From the cell containing the given text, extract its center point as (X, Y) coordinate. 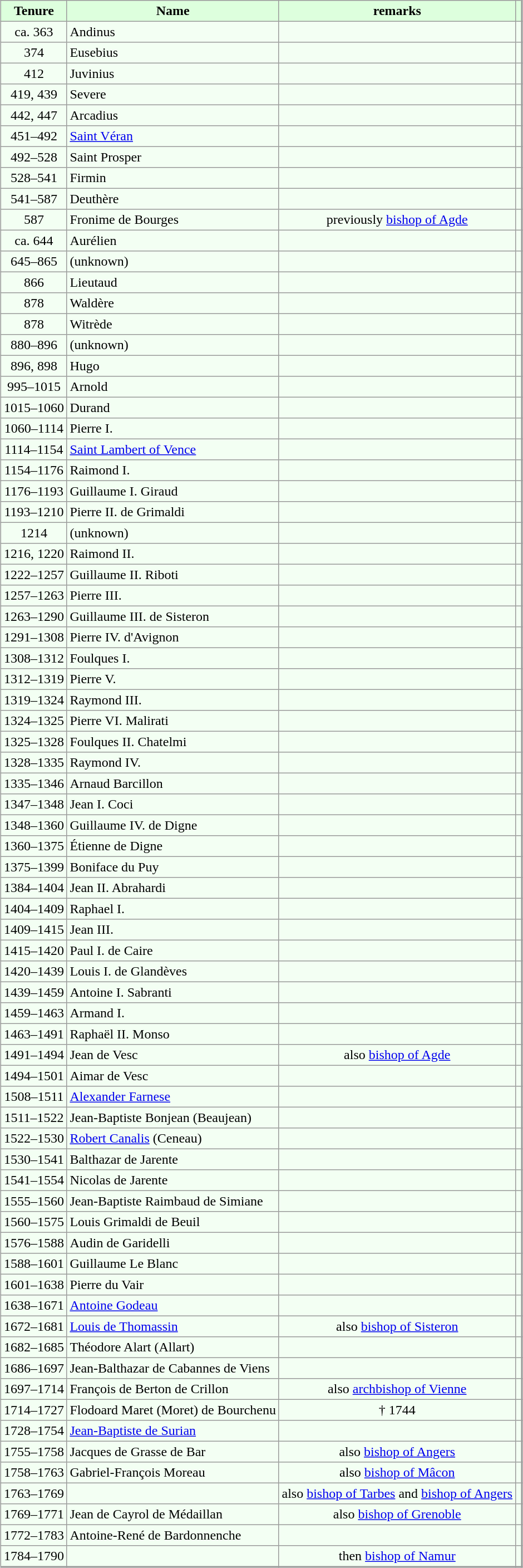
Pierre II. de Grimaldi (172, 512)
Balthazar de Jarente (172, 1159)
1541–1554 (34, 1180)
1324–1325 (34, 721)
Saint Lambert of Vence (172, 449)
Audin de Garidelli (172, 1243)
also archbishop of Vienne (397, 1389)
† 1744 (397, 1410)
1375–1399 (34, 867)
Arnold (172, 387)
Jean-Balthazar de Cabannes de Viens (172, 1368)
1784–1790 (34, 1556)
Raimond I. (172, 471)
1686–1697 (34, 1368)
1439–1459 (34, 992)
1555–1560 (34, 1201)
Foulques I. (172, 658)
1291–1308 (34, 638)
1755–1758 (34, 1452)
Louis I. de Glandèves (172, 972)
also bishop of Tarbes and bishop of Angers (397, 1493)
1638–1671 (34, 1306)
Juvinius (172, 73)
Guillaume Le Blanc (172, 1264)
Gabriel-François Moreau (172, 1473)
1193–1210 (34, 512)
1714–1727 (34, 1410)
Antoine Godeau (172, 1306)
1257–1263 (34, 596)
Alexander Farnese (172, 1097)
Hugo (172, 366)
Louis de Thomassin (172, 1326)
Jean-Baptiste Bonjean (Beaujean) (172, 1118)
541–587 (34, 199)
1415–1420 (34, 950)
442, 447 (34, 115)
492–528 (34, 157)
remarks (397, 11)
1763–1769 (34, 1493)
1530–1541 (34, 1159)
Fronime de Bourges (172, 220)
also bishop of Grenoble (397, 1515)
896, 898 (34, 366)
Pierre IV. d'Avignon (172, 638)
412 (34, 73)
Raymond IV. (172, 763)
Jean III. (172, 930)
1360–1375 (34, 846)
Boniface du Puy (172, 867)
1348–1360 (34, 825)
Durand (172, 408)
1728–1754 (34, 1431)
Severe (172, 95)
1576–1588 (34, 1243)
1459–1463 (34, 1013)
1588–1601 (34, 1264)
1214 (34, 533)
1325–1328 (34, 742)
1347–1348 (34, 805)
1319–1324 (34, 700)
Pierre I. (172, 429)
1420–1439 (34, 972)
419, 439 (34, 95)
Théodore Alart (Allart) (172, 1347)
Paul I. de Caire (172, 950)
1114–1154 (34, 449)
Raphaël II. Monso (172, 1034)
also bishop of Angers (397, 1452)
Waldère (172, 303)
1060–1114 (34, 429)
Arcadius (172, 115)
1335–1346 (34, 783)
866 (34, 282)
Pierre V. (172, 679)
1463–1491 (34, 1034)
Saint Véran (172, 136)
also bishop of Agde (397, 1055)
Jean-Baptiste de Surian (172, 1431)
1308–1312 (34, 658)
Jean de Vesc (172, 1055)
528–541 (34, 178)
François de Berton de Crillon (172, 1389)
previously bishop of Agde (397, 220)
Saint Prosper (172, 157)
Firmin (172, 178)
1222–1257 (34, 575)
1404–1409 (34, 909)
Jean I. Coci (172, 805)
1511–1522 (34, 1118)
451–492 (34, 136)
Antoine-René de Bardonnenche (172, 1535)
1697–1714 (34, 1389)
1682–1685 (34, 1347)
1409–1415 (34, 930)
also bishop of Mâcon (397, 1473)
Pierre VI. Malirati (172, 721)
374 (34, 53)
1312–1319 (34, 679)
1772–1783 (34, 1535)
1672–1681 (34, 1326)
Armand I. (172, 1013)
1491–1494 (34, 1055)
587 (34, 220)
Jean II. Abrahardi (172, 888)
Jacques de Grasse de Bar (172, 1452)
Raimond II. (172, 554)
Étienne de Digne (172, 846)
Robert Canalis (Ceneau) (172, 1139)
Nicolas de Jarente (172, 1180)
1015–1060 (34, 408)
Arnaud Barcillon (172, 783)
1758–1763 (34, 1473)
1560–1575 (34, 1222)
Raphael I. (172, 909)
1328–1335 (34, 763)
Foulques II. Chatelmi (172, 742)
880–896 (34, 345)
Lieutaud (172, 282)
then bishop of Namur (397, 1556)
1154–1176 (34, 471)
1384–1404 (34, 888)
1508–1511 (34, 1097)
Aimar de Vesc (172, 1076)
Guillaume I. Giraud (172, 491)
ca. 363 (34, 32)
1494–1501 (34, 1076)
Louis Grimaldi de Beuil (172, 1222)
Witrède (172, 324)
1601–1638 (34, 1285)
1522–1530 (34, 1139)
Flodoard Maret (Moret) de Bourchenu (172, 1410)
1216, 1220 (34, 554)
Andinus (172, 32)
Pierre III. (172, 596)
Jean-Baptiste Raimbaud de Simiane (172, 1201)
Guillaume IV. de Digne (172, 825)
ca. 644 (34, 241)
also bishop of Sisteron (397, 1326)
Raymond III. (172, 700)
1176–1193 (34, 491)
Deuthère (172, 199)
1263–1290 (34, 616)
1769–1771 (34, 1515)
Tenure (34, 11)
645–865 (34, 262)
Eusebius (172, 53)
995–1015 (34, 387)
Guillaume II. Riboti (172, 575)
Antoine I. Sabranti (172, 992)
Aurélien (172, 241)
Guillaume III. de Sisteron (172, 616)
Jean de Cayrol de Médaillan (172, 1515)
Name (172, 11)
Pierre du Vair (172, 1285)
